Pinpoint the cell where the given text exists, returning its [X, Y] midpoint coordinate. 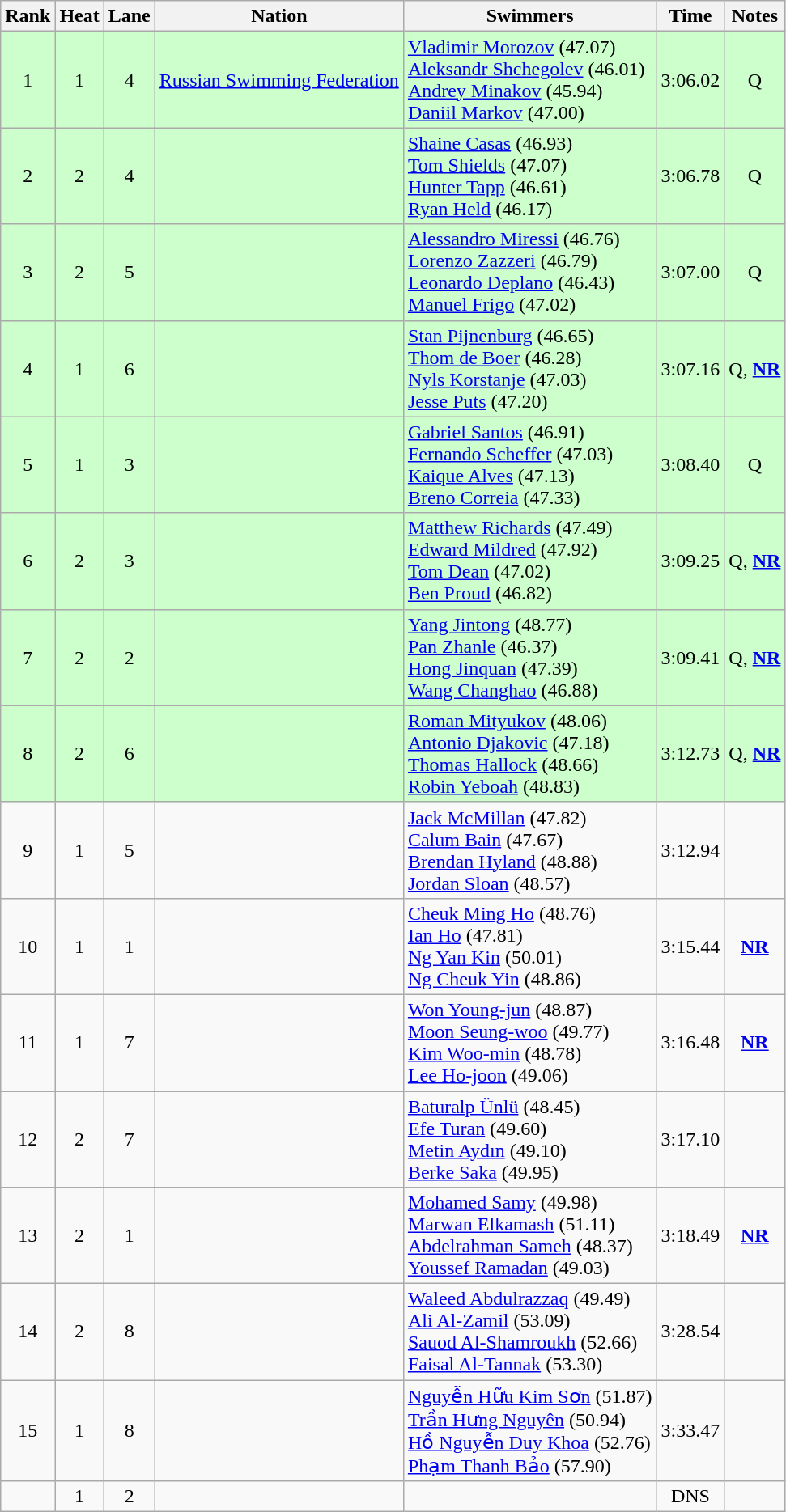
Rank [28, 16]
Yang Jintong (48.77)Pan Zhanle (46.37)Hong Jinquan (47.39)Wang Changhao (46.88) [529, 657]
Mohamed Samy (49.98)Marwan Elkamash (51.11)Abdelrahman Sameh (48.37)Youssef Ramadan (49.03) [529, 1236]
Jack McMillan (47.82)Calum Bain (47.67)Brendan Hyland (48.88)Jordan Sloan (48.57) [529, 849]
DNS [690, 1497]
3:33.47 [690, 1430]
Cheuk Ming Ho (48.76)Ian Ho (47.81)Ng Yan Kin (50.01)Ng Cheuk Yin (48.86) [529, 947]
3:06.02 [690, 79]
3:12.73 [690, 754]
Stan Pijnenburg (46.65)Thom de Boer (46.28)Nyls Korstanje (47.03)Jesse Puts (47.20) [529, 369]
3:12.94 [690, 849]
Alessandro Miressi (46.76)Lorenzo Zazzeri (46.79)Leonardo Deplano (46.43)Manuel Frigo (47.02) [529, 272]
11 [28, 1042]
3:17.10 [690, 1139]
Notes [754, 16]
Time [690, 16]
Gabriel Santos (46.91)Fernando Scheffer (47.03)Kaique Alves (47.13)Breno Correia (47.33) [529, 464]
9 [28, 849]
Heat [79, 16]
14 [28, 1332]
3:07.16 [690, 369]
3:07.00 [690, 272]
15 [28, 1430]
Baturalp Ünlü (48.45)Efe Turan (49.60)Metin Aydın (49.10)Berke Saka (49.95) [529, 1139]
Roman Mityukov (48.06)Antonio Djakovic (47.18)Thomas Hallock (48.66)Robin Yeboah (48.83) [529, 754]
Shaine Casas (46.93)Tom Shields (47.07)Hunter Tapp (46.61)Ryan Held (46.17) [529, 176]
Won Young-jun (48.87)Moon Seung-woo (49.77)Kim Woo-min (48.78)Lee Ho-joon (49.06) [529, 1042]
Vladimir Morozov (47.07)Aleksandr Shchegolev (46.01)Andrey Minakov (45.94)Daniil Markov (47.00) [529, 79]
Swimmers [529, 16]
3:06.78 [690, 176]
10 [28, 947]
3:09.25 [690, 561]
3:09.41 [690, 657]
12 [28, 1139]
3:28.54 [690, 1332]
3:15.44 [690, 947]
Russian Swimming Federation [278, 79]
3:18.49 [690, 1236]
Waleed Abdulrazzaq (49.49)Ali Al-Zamil (53.09)Sauod Al-Shamroukh (52.66)Faisal Al-Tannak (53.30) [529, 1332]
Nguyễn Hữu Kim Sơn (51.87)Trần Hưng Nguyên (50.94)Hồ Nguyễn Duy Khoa (52.76)Phạm Thanh Bảo (57.90) [529, 1430]
3:16.48 [690, 1042]
Matthew Richards (47.49)Edward Mildred (47.92)Tom Dean (47.02)Ben Proud (46.82) [529, 561]
13 [28, 1236]
Nation [278, 16]
3:08.40 [690, 464]
Lane [130, 16]
